Search for the cell housing the specified text and yield its (x, y) center coordinate. 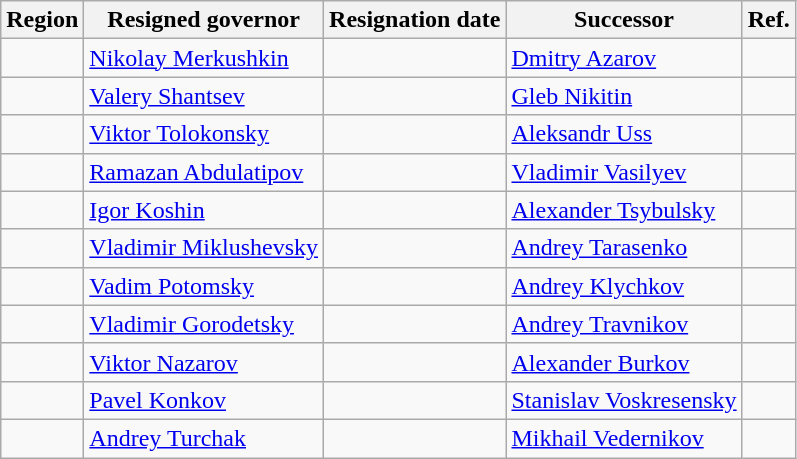
Successor (624, 20)
Ramazan Abdulatipov (204, 172)
Andrey Klychkov (624, 286)
Valery Shantsev (204, 96)
Vladimir Gorodetsky (204, 324)
Aleksandr Uss (624, 134)
Igor Koshin (204, 210)
Stanislav Voskresensky (624, 400)
Pavel Konkov (204, 400)
Mikhail Vedernikov (624, 438)
Vadim Potomsky (204, 286)
Nikolay Merkushkin (204, 58)
Andrey Travnikov (624, 324)
Alexander Burkov (624, 362)
Vladimir Miklushevsky (204, 248)
Vladimir Vasilyev (624, 172)
Alexander Tsybulsky (624, 210)
Gleb Nikitin (624, 96)
Region (42, 20)
Resignation date (415, 20)
Resigned governor (204, 20)
Andrey Tarasenko (624, 248)
Ref. (768, 20)
Viktor Nazarov (204, 362)
Dmitry Azarov (624, 58)
Andrey Turchak (204, 438)
Viktor Tolokonsky (204, 134)
